Determine the [x, y] coordinate at the center of the cell enclosing the given text.  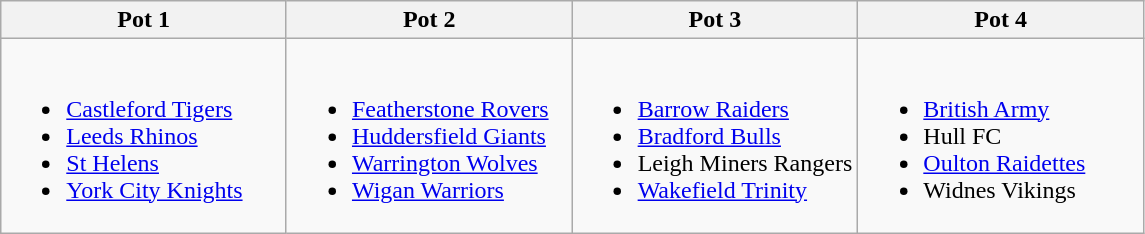
Pot 1 [144, 20]
British ArmyHull FCOulton RaidettesWidnes Vikings [1001, 136]
Featherstone RoversHuddersfield GiantsWarrington WolvesWigan Warriors [429, 136]
Pot 3 [715, 20]
Pot 4 [1001, 20]
Barrow RaidersBradford BullsLeigh Miners RangersWakefield Trinity [715, 136]
Pot 2 [429, 20]
Castleford TigersLeeds RhinosSt HelensYork City Knights [144, 136]
